Find where the given text appears and provide that cell's center as (X, Y) coordinate. 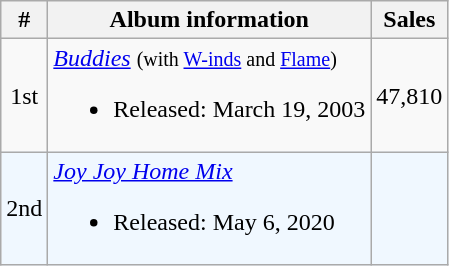
1st (24, 96)
2nd (24, 208)
Buddies (with W-inds and Flame)Released: March 19, 2003 (210, 96)
Joy Joy Home MixReleased: May 6, 2020 (210, 208)
Album information (210, 20)
Sales (410, 20)
# (24, 20)
47,810 (410, 96)
